Identify which cell holds the provided text, then report its [X, Y] central coordinate. 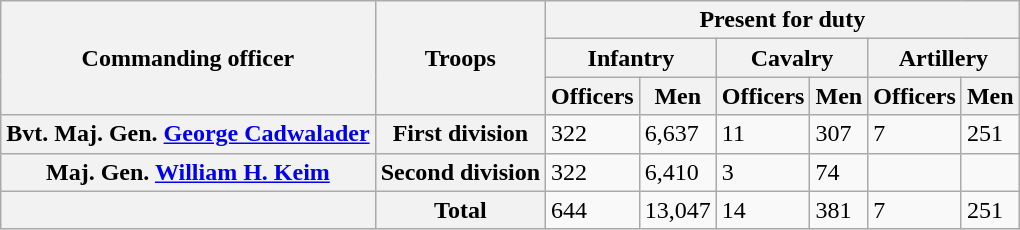
3 [763, 172]
644 [593, 210]
Infantry [632, 58]
Bvt. Maj. Gen. George Cadwalader [188, 134]
Troops [460, 58]
6,637 [678, 134]
307 [839, 134]
First division [460, 134]
74 [839, 172]
Commanding officer [188, 58]
Cavalry [792, 58]
Maj. Gen. William H. Keim [188, 172]
13,047 [678, 210]
Total [460, 210]
Second division [460, 172]
Present for duty [783, 20]
6,410 [678, 172]
11 [763, 134]
381 [839, 210]
Artillery [944, 58]
14 [763, 210]
